Capture the cell that displays the provided text and extract its [X, Y] central coordinate. 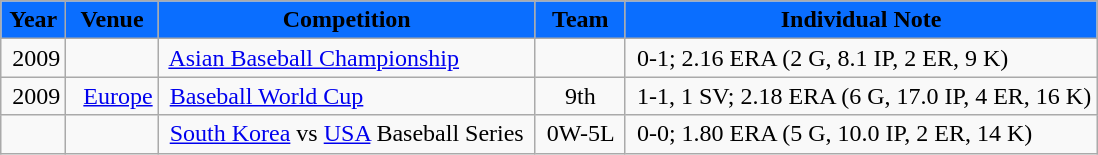
0W-5L [580, 134]
1-1, 1 SV; 2.18 ERA (6 G, 17.0 IP, 4 ER, 16 K) [860, 96]
Venue [112, 20]
9th [580, 96]
Team [580, 20]
Individual Note [860, 20]
0-0; 1.80 ERA (5 G, 10.0 IP, 2 ER, 14 K) [860, 134]
Competition [346, 20]
Year [34, 20]
Europe [112, 96]
0-1; 2.16 ERA (2 G, 8.1 IP, 2 ER, 9 K) [860, 58]
Asian Baseball Championship [346, 58]
South Korea vs USA Baseball Series [346, 134]
Baseball World Cup [346, 96]
